Capture the cell that displays the provided text and extract its [x, y] central coordinate. 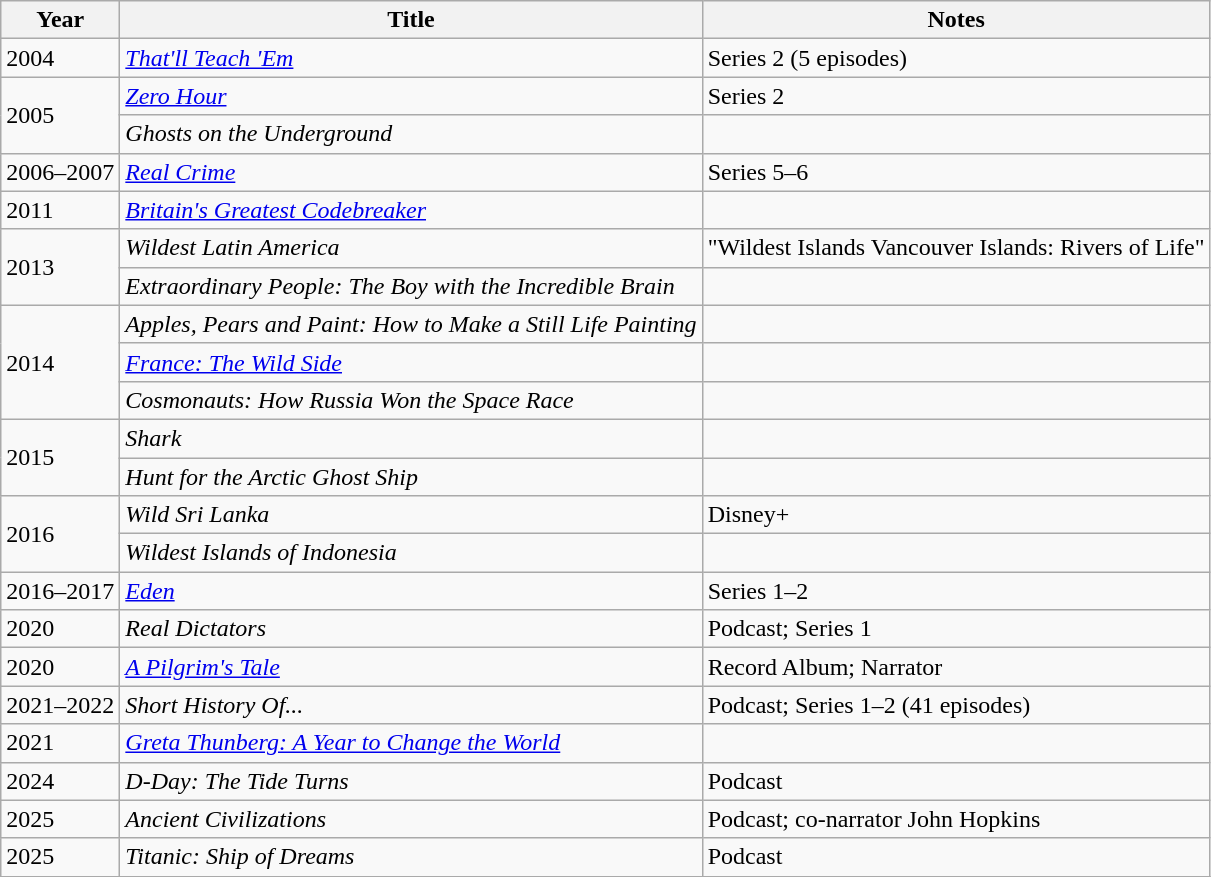
2013 [60, 267]
2015 [60, 457]
Series 5–6 [956, 172]
A Pilgrim's Tale [411, 667]
D-Day: The Tide Turns [411, 781]
2016–2017 [60, 591]
2006–2007 [60, 172]
Title [411, 20]
2004 [60, 58]
Britain's Greatest Codebreaker [411, 210]
France: The Wild Side [411, 362]
Record Album; Narrator [956, 667]
2021–2022 [60, 705]
Series 2 [956, 96]
Greta Thunberg: A Year to Change the World [411, 743]
Hunt for the Arctic Ghost Ship [411, 477]
Apples, Pears and Paint: How to Make a Still Life Painting [411, 324]
That'll Teach 'Em [411, 58]
Cosmonauts: How Russia Won the Space Race [411, 400]
Ancient Civilizations [411, 819]
Extraordinary People: The Boy with the Incredible Brain [411, 286]
Notes [956, 20]
Titanic: Ship of Dreams [411, 857]
Wildest Islands of Indonesia [411, 553]
Zero Hour [411, 96]
2014 [60, 362]
2016 [60, 534]
2021 [60, 743]
Series 1–2 [956, 591]
Real Crime [411, 172]
Year [60, 20]
Series 2 (5 episodes) [956, 58]
2005 [60, 115]
2024 [60, 781]
Wildest Latin America [411, 248]
Podcast; co-narrator John Hopkins [956, 819]
Wild Sri Lanka [411, 515]
Podcast; Series 1 [956, 629]
Ghosts on the Underground [411, 134]
Short History Of... [411, 705]
Podcast; Series 1–2 (41 episodes) [956, 705]
Eden [411, 591]
Disney+ [956, 515]
2011 [60, 210]
Shark [411, 438]
Real Dictators [411, 629]
"Wildest Islands Vancouver Islands: Rivers of Life" [956, 248]
